Scan for the cell matching the given text and deliver its (X, Y) coordinate at center. 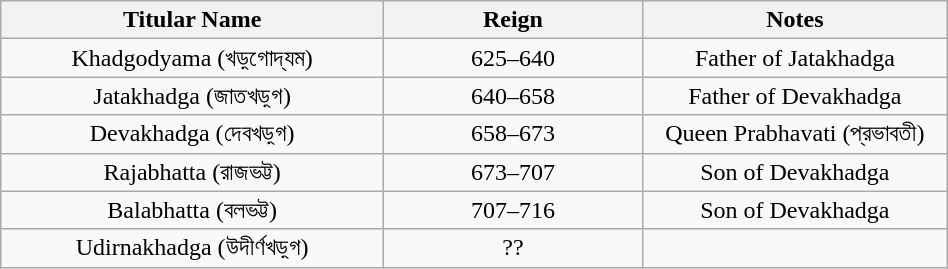
Reign (512, 20)
625–640 (512, 58)
Notes (794, 20)
Jatakhadga (জাতখড়্গ) (192, 96)
Father of Devakhadga (794, 96)
640–658 (512, 96)
673–707 (512, 172)
658–673 (512, 134)
Queen Prabhavati (প্রভাবতী) (794, 134)
707–716 (512, 210)
Khadgodyama (খড়্গোদ্যম) (192, 58)
Father of Jatakhadga (794, 58)
?? (512, 248)
Devakhadga (দেবখড়্গ) (192, 134)
Titular Name (192, 20)
Udirnakhadga (উদীর্ণখড়্গ) (192, 248)
Rajabhatta (রাজভট্ট) (192, 172)
Balabhatta (বলভট্ট) (192, 210)
